For the text-containing cell, return its midpoint in (x, y) coordinate format. 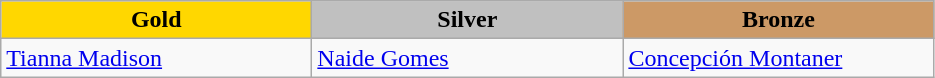
Silver (468, 20)
Concepción Montaner (778, 58)
Bronze (778, 20)
Tianna Madison (156, 58)
Naide Gomes (468, 58)
Gold (156, 20)
